Return [X, Y] of the center of cell containing provided text 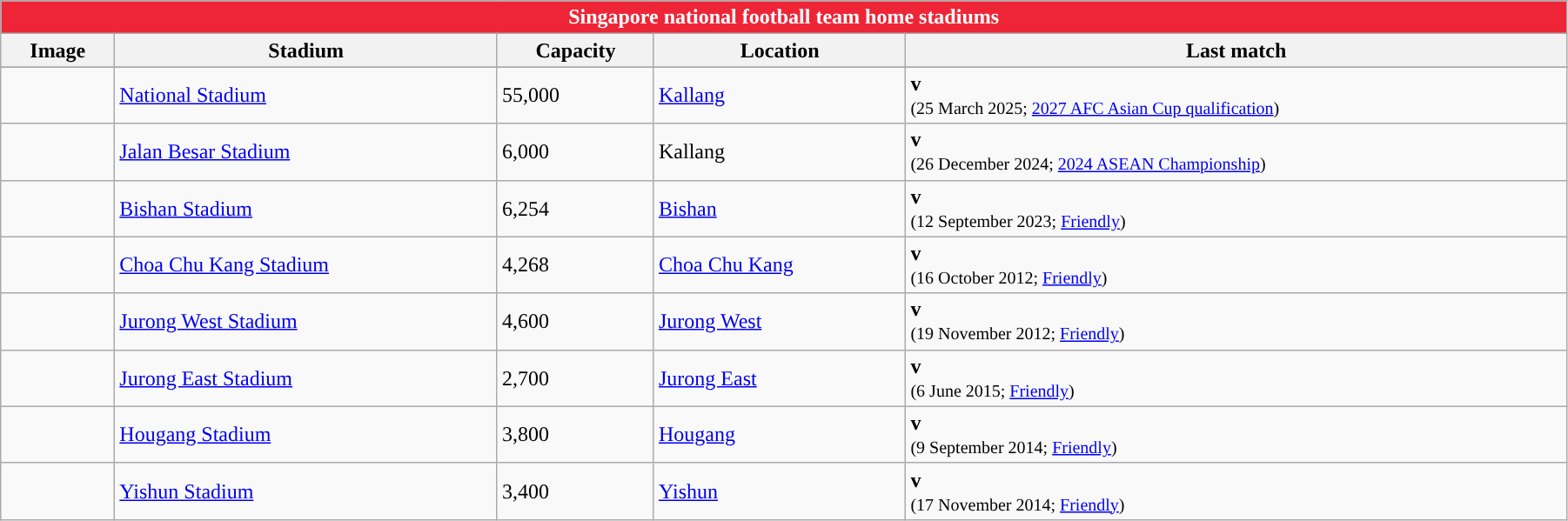
Capacity [575, 50]
Stadium [306, 50]
Jurong East Stadium [306, 377]
Image [57, 50]
55,000 [575, 96]
2,700 [575, 377]
v (17 November 2014; Friendly) [1236, 491]
Jalan Besar Stadium [306, 151]
4,268 [575, 264]
6,254 [575, 209]
Bishan Stadium [306, 209]
v (12 September 2023; Friendly) [1236, 209]
v (16 October 2012; Friendly) [1236, 264]
Last match [1236, 50]
Choa Chu Kang [780, 264]
Yishun [780, 491]
4,600 [575, 322]
Singapore national football team home stadiums [784, 17]
3,800 [575, 435]
Hougang Stadium [306, 435]
Jurong West Stadium [306, 322]
Bishan [780, 209]
v (26 December 2024; 2024 ASEAN Championship) [1236, 151]
3,400 [575, 491]
Choa Chu Kang Stadium [306, 264]
Location [780, 50]
Hougang [780, 435]
Yishun Stadium [306, 491]
6,000 [575, 151]
National Stadium [306, 96]
Jurong East [780, 377]
v (6 June 2015; Friendly) [1236, 377]
Jurong West [780, 322]
v (9 September 2014; Friendly) [1236, 435]
v (19 November 2012; Friendly) [1236, 322]
v (25 March 2025; 2027 AFC Asian Cup qualification) [1236, 96]
